Pinpoint the cell where the given text exists, returning its [X, Y] midpoint coordinate. 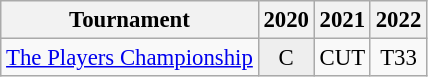
The Players Championship [130, 58]
CUT [342, 58]
C [286, 58]
2021 [342, 20]
T33 [398, 58]
2020 [286, 20]
Tournament [130, 20]
2022 [398, 20]
